Scan for the cell matching the given text and deliver its [X, Y] coordinate at center. 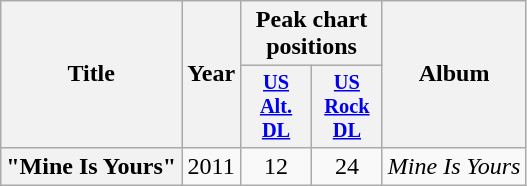
Album [454, 74]
Mine Is Yours [454, 166]
"Mine Is Yours" [92, 166]
Year [212, 74]
USRockDL [346, 107]
Peak chart positions [312, 34]
USAlt.DL [276, 107]
2011 [212, 166]
12 [276, 166]
Title [92, 74]
24 [346, 166]
